Provide the [X, Y] coordinate of the cell's center where the given text is located.  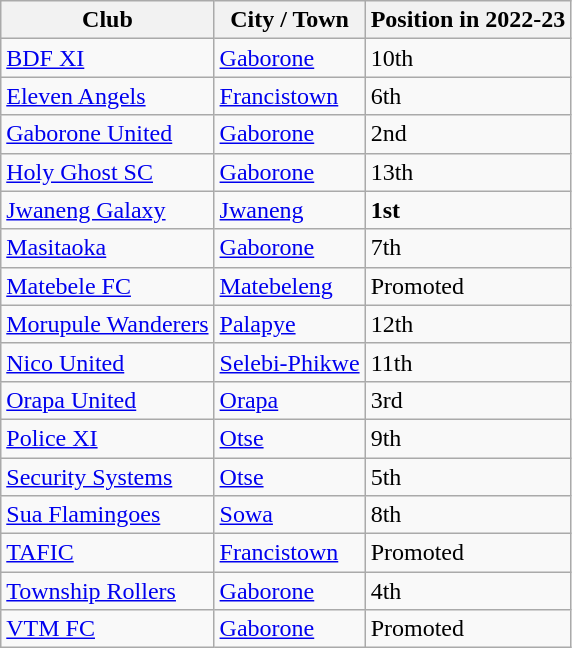
Matebele FC [108, 286]
Eleven Angels [108, 96]
City / Town [290, 20]
Security Systems [108, 477]
8th [468, 515]
Holy Ghost SC [108, 172]
Nico United [108, 362]
Palapye [290, 324]
Position in 2022-23 [468, 20]
Morupule Wanderers [108, 324]
2nd [468, 134]
VTM FC [108, 629]
10th [468, 58]
Club [108, 20]
5th [468, 477]
Township Rollers [108, 591]
Jwaneng Galaxy [108, 210]
Masitaoka [108, 248]
Matebeleng [290, 286]
7th [468, 248]
BDF XI [108, 58]
Jwaneng [290, 210]
6th [468, 96]
Orapa United [108, 400]
Selebi-Phikwe [290, 362]
11th [468, 362]
Orapa [290, 400]
Sua Flamingoes [108, 515]
9th [468, 438]
4th [468, 591]
Police XI [108, 438]
Sowa [290, 515]
1st [468, 210]
Gaborone United [108, 134]
3rd [468, 400]
TAFIC [108, 553]
12th [468, 324]
13th [468, 172]
